Scan for the cell matching the given text and deliver its (X, Y) coordinate at center. 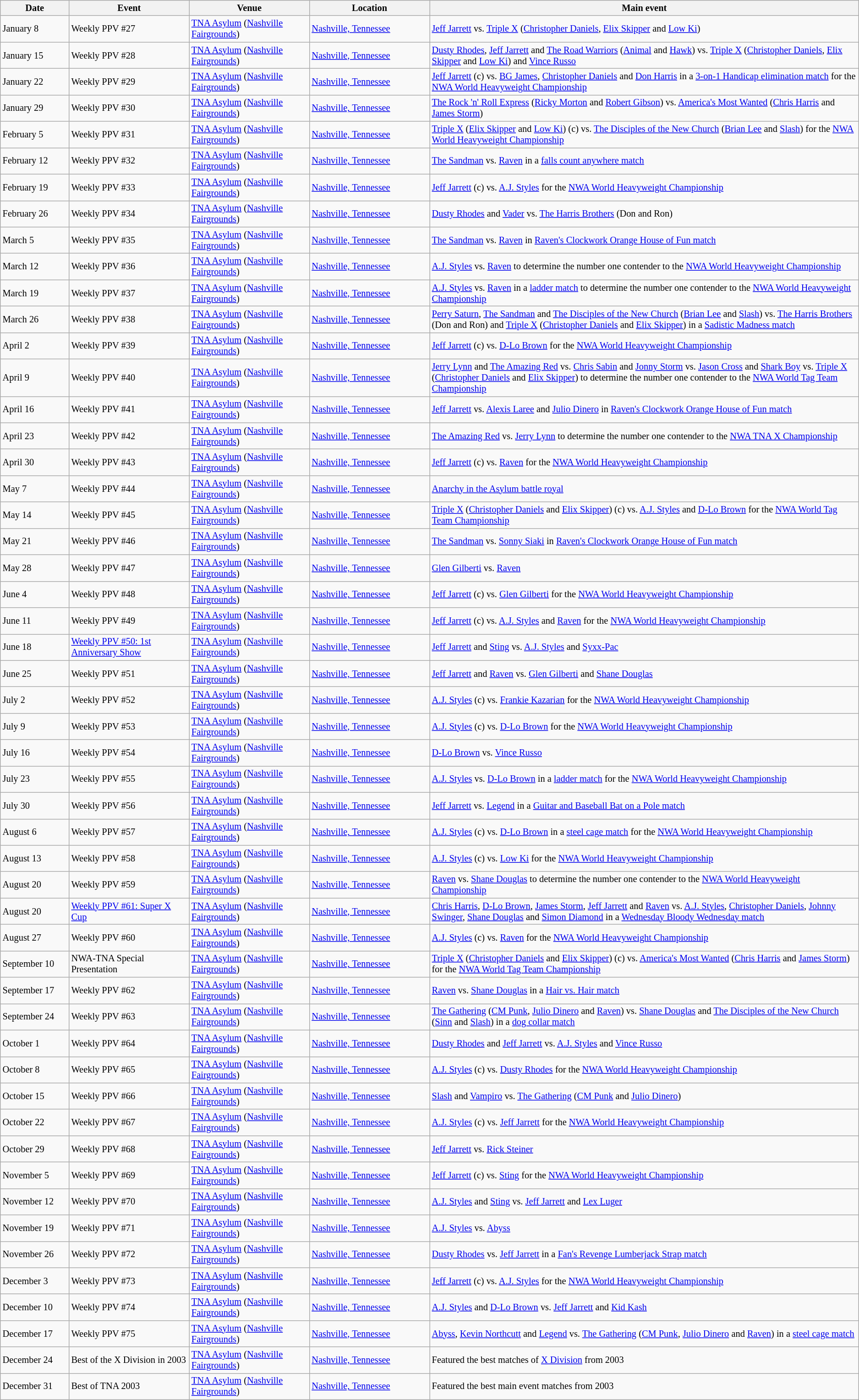
December 10 (35, 1307)
The Sandman vs. Raven in Raven's Clockwork Orange House of Fun match (644, 240)
February 19 (35, 187)
Weekly PPV #41 (129, 409)
April 2 (35, 346)
Weekly PPV #72 (129, 1254)
January 15 (35, 55)
Weekly PPV #36 (129, 267)
Weekly PPV #32 (129, 161)
July 9 (35, 726)
Jeff Jarrett (c) vs. Glen Gilberti for the NWA World Heavyweight Championship (644, 594)
Weekly PPV #73 (129, 1281)
Weekly PPV #38 (129, 319)
Weekly PPV #65 (129, 1070)
Weekly PPV #57 (129, 832)
Weekly PPV #33 (129, 187)
Jeff Jarrett (c) vs. BG James, Christopher Daniels and Don Harris in a 3-on-1 Handicap elimination match for the NWA World Heavyweight Championship (644, 82)
June 11 (35, 621)
Jeff Jarrett vs. Legend in a Guitar and Baseball Bat on a Pole match (644, 806)
Weekly PPV #75 (129, 1334)
October 22 (35, 1122)
Triple X (Elix Skipper and Low Ki) (c) vs. The Disciples of the New Church (Brian Lee and Slash) for the NWA World Heavyweight Championship (644, 135)
Weekly PPV #50: 1st Anniversary Show (129, 647)
Venue (249, 8)
Glen Gilberti vs. Raven (644, 568)
Dusty Rhodes, Jeff Jarrett and The Road Warriors (Animal and Hawk) vs. Triple X (Christopher Daniels, Elix Skipper and Low Ki) and Vince Russo (644, 55)
Dusty Rhodes and Vader vs. The Harris Brothers (Don and Ron) (644, 214)
January 8 (35, 29)
Jeff Jarrett (c) vs. A.J. Styles and Raven for the NWA World Heavyweight Championship (644, 621)
Date (35, 8)
Jeff Jarrett (c) vs. Sting for the NWA World Heavyweight Championship (644, 1175)
Weekly PPV #39 (129, 346)
Best of TNA 2003 (129, 1386)
July 16 (35, 753)
October 1 (35, 1043)
April 16 (35, 409)
A.J. Styles (c) vs. D-Lo Brown for the NWA World Heavyweight Championship (644, 726)
July 2 (35, 700)
Weekly PPV #47 (129, 568)
Jeff Jarrett (c) vs. D-Lo Brown for the NWA World Heavyweight Championship (644, 346)
Dusty Rhodes vs. Jeff Jarrett in a Fan's Revenge Lumberjack Strap match (644, 1254)
August 27 (35, 937)
Event (129, 8)
A.J. Styles and Sting vs. Jeff Jarrett and Lex Luger (644, 1202)
June 4 (35, 594)
November 12 (35, 1202)
A.J. Styles vs. D-Lo Brown in a ladder match for the NWA World Heavyweight Championship (644, 779)
Weekly PPV #61: Super X Cup (129, 911)
November 5 (35, 1175)
Weekly PPV #59 (129, 885)
December 3 (35, 1281)
Jeff Jarrett and Raven vs. Glen Gilberti and Shane Douglas (644, 674)
Weekly PPV #44 (129, 489)
A.J. Styles (c) vs. Jeff Jarrett for the NWA World Heavyweight Championship (644, 1122)
The Sandman vs. Raven in a falls count anywhere match (644, 161)
Weekly PPV #66 (129, 1096)
Weekly PPV #27 (129, 29)
A.J. Styles (c) vs. D-Lo Brown in a steel cage match for the NWA World Heavyweight Championship (644, 832)
Weekly PPV #51 (129, 674)
December 31 (35, 1386)
November 26 (35, 1254)
Anarchy in the Asylum battle royal (644, 489)
Weekly PPV #52 (129, 700)
Weekly PPV #74 (129, 1307)
A.J. Styles (c) vs. Raven for the NWA World Heavyweight Championship (644, 937)
Weekly PPV #31 (129, 135)
Jeff Jarrett vs. Alexis Laree and Julio Dinero in Raven's Clockwork Orange House of Fun match (644, 409)
A.J. Styles (c) vs. Dusty Rhodes for the NWA World Heavyweight Championship (644, 1070)
Weekly PPV #55 (129, 779)
Weekly PPV #49 (129, 621)
February 26 (35, 214)
Dusty Rhodes and Jeff Jarrett vs. A.J. Styles and Vince Russo (644, 1043)
Featured the best main event matches from 2003 (644, 1386)
Weekly PPV #71 (129, 1228)
Raven vs. Shane Douglas to determine the number one contender to the NWA World Heavyweight Championship (644, 885)
Weekly PPV #30 (129, 108)
Featured the best matches of X Division from 2003 (644, 1360)
Weekly PPV #40 (129, 378)
Location (369, 8)
Weekly PPV #34 (129, 214)
Triple X (Christopher Daniels and Elix Skipper) (c) vs. America's Most Wanted (Chris Harris and James Storm) for the NWA World Tag Team Championship (644, 964)
March 5 (35, 240)
Weekly PPV #48 (129, 594)
Weekly PPV #29 (129, 82)
May 21 (35, 541)
The Gathering (CM Punk, Julio Dinero and Raven) vs. Shane Douglas and The Disciples of the New Church (Sinn and Slash) in a dog collar match (644, 1017)
Weekly PPV #56 (129, 806)
August 6 (35, 832)
Jeff Jarrett and Sting vs. A.J. Styles and Syxx-Pac (644, 647)
August 13 (35, 858)
A.J. Styles vs. Raven to determine the number one contender to the NWA World Heavyweight Championship (644, 267)
A.J. Styles (c) vs. Low Ki for the NWA World Heavyweight Championship (644, 858)
April 9 (35, 378)
November 19 (35, 1228)
Weekly PPV #28 (129, 55)
Weekly PPV #70 (129, 1202)
Main event (644, 8)
Weekly PPV #60 (129, 937)
March 19 (35, 293)
A.J. Styles and D-Lo Brown vs. Jeff Jarrett and Kid Kash (644, 1307)
January 22 (35, 82)
A.J. Styles vs. Raven in a ladder match to determine the number one contender to the NWA World Heavyweight Championship (644, 293)
October 15 (35, 1096)
December 17 (35, 1334)
Weekly PPV #68 (129, 1149)
June 18 (35, 647)
The Rock 'n' Roll Express (Ricky Morton and Robert Gibson) vs. America's Most Wanted (Chris Harris and James Storm) (644, 108)
December 24 (35, 1360)
Weekly PPV #45 (129, 515)
Jeff Jarrett (c) vs. Raven for the NWA World Heavyweight Championship (644, 462)
Jeff Jarrett vs. Rick Steiner (644, 1149)
Weekly PPV #69 (129, 1175)
Weekly PPV #42 (129, 436)
Weekly PPV #53 (129, 726)
Jeff Jarrett vs. Triple X (Christopher Daniels, Elix Skipper and Low Ki) (644, 29)
January 29 (35, 108)
July 23 (35, 779)
October 29 (35, 1149)
Weekly PPV #35 (129, 240)
NWA-TNA Special Presentation (129, 964)
Triple X (Christopher Daniels and Elix Skipper) (c) vs. A.J. Styles and D-Lo Brown for the NWA World Tag Team Championship (644, 515)
May 28 (35, 568)
September 17 (35, 991)
Weekly PPV #63 (129, 1017)
Weekly PPV #54 (129, 753)
Weekly PPV #62 (129, 991)
June 25 (35, 674)
Raven vs. Shane Douglas in a Hair vs. Hair match (644, 991)
May 14 (35, 515)
A.J. Styles (c) vs. Frankie Kazarian for the NWA World Heavyweight Championship (644, 700)
May 7 (35, 489)
September 10 (35, 964)
Weekly PPV #37 (129, 293)
February 12 (35, 161)
February 5 (35, 135)
September 24 (35, 1017)
April 30 (35, 462)
A.J. Styles vs. Abyss (644, 1228)
March 26 (35, 319)
The Amazing Red vs. Jerry Lynn to determine the number one contender to the NWA TNA X Championship (644, 436)
Slash and Vampiro vs. The Gathering (CM Punk and Julio Dinero) (644, 1096)
Best of the X Division in 2003 (129, 1360)
Weekly PPV #67 (129, 1122)
D-Lo Brown vs. Vince Russo (644, 753)
Weekly PPV #46 (129, 541)
Abyss, Kevin Northcutt and Legend vs. The Gathering (CM Punk, Julio Dinero and Raven) in a steel cage match (644, 1334)
April 23 (35, 436)
Weekly PPV #43 (129, 462)
The Sandman vs. Sonny Siaki in Raven's Clockwork Orange House of Fun match (644, 541)
Weekly PPV #58 (129, 858)
July 30 (35, 806)
March 12 (35, 267)
Weekly PPV #64 (129, 1043)
October 8 (35, 1070)
